From the cell containing the given text, extract its center point as (X, Y) coordinate. 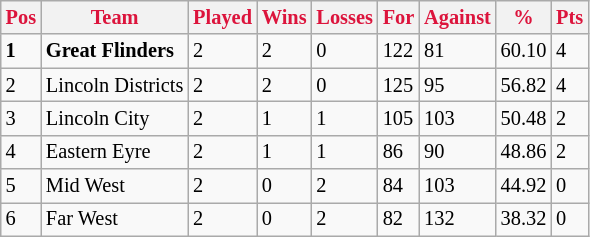
105 (398, 118)
Pts (570, 17)
125 (398, 85)
38.32 (524, 219)
44.92 (524, 186)
Great Flinders (114, 51)
Played (222, 17)
86 (398, 152)
56.82 (524, 85)
6 (21, 219)
Lincoln Districts (114, 85)
Pos (21, 17)
90 (458, 152)
Mid West (114, 186)
81 (458, 51)
For (398, 17)
Wins (284, 17)
95 (458, 85)
132 (458, 219)
122 (398, 51)
60.10 (524, 51)
Team (114, 17)
Lincoln City (114, 118)
82 (398, 219)
Against (458, 17)
Eastern Eyre (114, 152)
48.86 (524, 152)
% (524, 17)
50.48 (524, 118)
5 (21, 186)
Losses (344, 17)
Far West (114, 219)
3 (21, 118)
84 (398, 186)
